Scan for the cell matching the given text and deliver its [X, Y] coordinate at center. 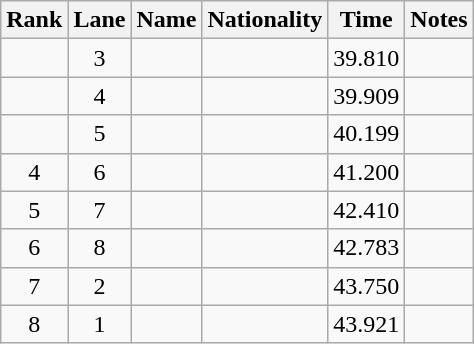
Time [366, 20]
39.810 [366, 58]
39.909 [366, 96]
Notes [439, 20]
42.410 [366, 210]
42.783 [366, 248]
Rank [34, 20]
2 [100, 286]
Name [166, 20]
40.199 [366, 134]
Nationality [265, 20]
43.921 [366, 324]
41.200 [366, 172]
3 [100, 58]
43.750 [366, 286]
Lane [100, 20]
1 [100, 324]
